Detect which cell encompasses the target text, then output its (X, Y) center coordinate. 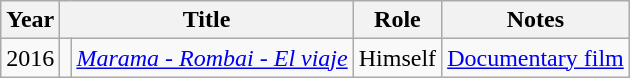
Marama - Rombai - El viaje (212, 58)
Notes (536, 20)
Title (206, 20)
Role (397, 20)
Documentary film (536, 58)
2016 (30, 58)
Himself (397, 58)
Year (30, 20)
